Determine the (X, Y) coordinate at the center of the cell enclosing the given text.  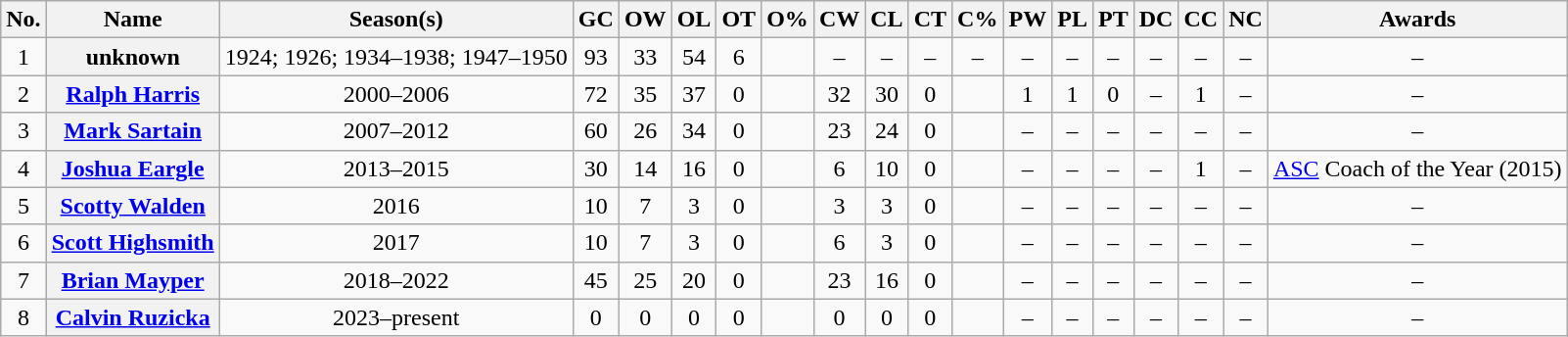
33 (645, 57)
45 (595, 280)
Brian Mayper (133, 280)
2018–2022 (395, 280)
Joshua Eargle (133, 168)
60 (595, 131)
CL (887, 20)
8 (23, 317)
20 (694, 280)
1924; 1926; 1934–1938; 1947–1950 (395, 57)
72 (595, 94)
2007–2012 (395, 131)
Ralph Harris (133, 94)
GC (595, 20)
Calvin Ruzicka (133, 317)
Name (133, 20)
Scotty Walden (133, 206)
2017 (395, 243)
CT (930, 20)
PL (1073, 20)
PW (1028, 20)
4 (23, 168)
Scott Highsmith (133, 243)
O% (788, 20)
PT (1113, 20)
2013–2015 (395, 168)
No. (23, 20)
OT (739, 20)
93 (595, 57)
unknown (133, 57)
37 (694, 94)
OL (694, 20)
5 (23, 206)
Mark Sartain (133, 131)
54 (694, 57)
DC (1156, 20)
OW (645, 20)
25 (645, 280)
C% (978, 20)
NC (1246, 20)
Season(s) (395, 20)
24 (887, 131)
35 (645, 94)
Awards (1417, 20)
2 (23, 94)
CW (839, 20)
14 (645, 168)
2023–present (395, 317)
2000–2006 (395, 94)
CC (1201, 20)
32 (839, 94)
2016 (395, 206)
ASC Coach of the Year (2015) (1417, 168)
34 (694, 131)
26 (645, 131)
